Return the (x, y) coordinate for the center point of the cell that contains the specified text.  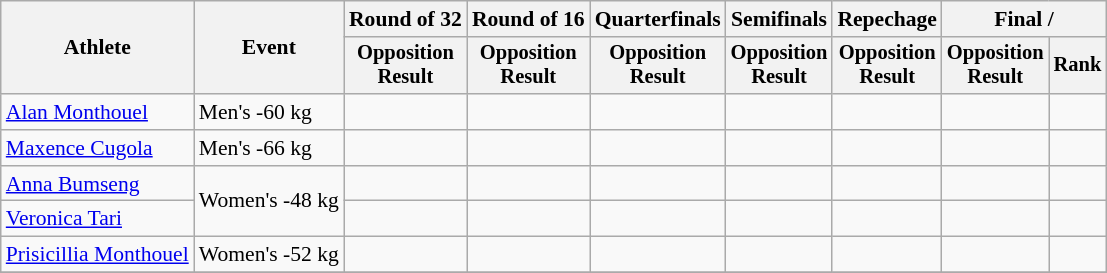
Rank (1078, 66)
Men's -60 kg (269, 112)
Veronica Tari (98, 219)
Men's -66 kg (269, 148)
Event (269, 48)
Prisicillia Monthouel (98, 255)
Round of 16 (528, 19)
Athlete (98, 48)
Anna Bumseng (98, 184)
Final / (1024, 19)
Women's -48 kg (269, 202)
Semifinals (780, 19)
Round of 32 (406, 19)
Alan Monthouel (98, 112)
Quarterfinals (658, 19)
Repechage (887, 19)
Maxence Cugola (98, 148)
Women's -52 kg (269, 255)
